Return the (X, Y) coordinate for the center point of the cell that contains the specified text.  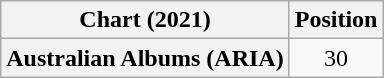
Australian Albums (ARIA) (145, 58)
30 (336, 58)
Position (336, 20)
Chart (2021) (145, 20)
